Determine the [x, y] coordinate at the center of the cell enclosing the given text.  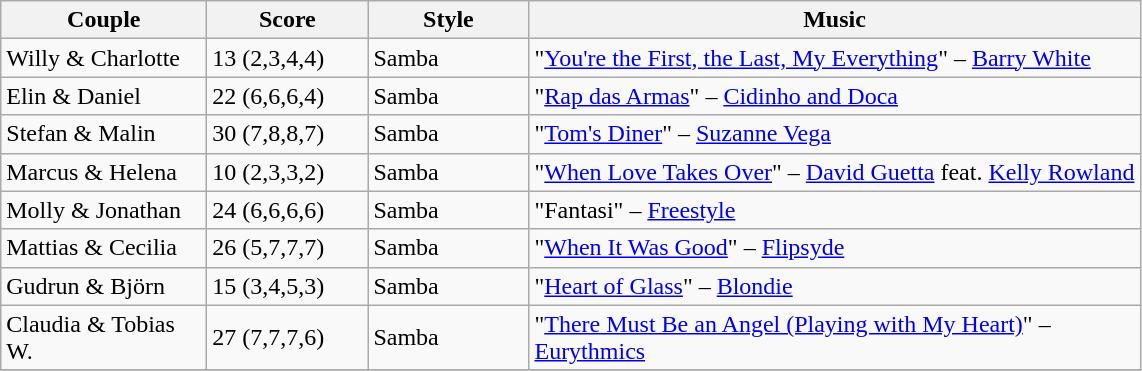
"Rap das Armas" – Cidinho and Doca [834, 96]
Elin & Daniel [104, 96]
"You're the First, the Last, My Everything" – Barry White [834, 58]
"When It Was Good" – Flipsyde [834, 248]
Molly & Jonathan [104, 210]
"Heart of Glass" – Blondie [834, 286]
22 (6,6,6,4) [288, 96]
26 (5,7,7,7) [288, 248]
30 (7,8,8,7) [288, 134]
"Tom's Diner" – Suzanne Vega [834, 134]
Gudrun & Björn [104, 286]
Music [834, 20]
10 (2,3,3,2) [288, 172]
Style [448, 20]
"Fantasi" – Freestyle [834, 210]
"There Must Be an Angel (Playing with My Heart)" – Eurythmics [834, 338]
Mattias & Cecilia [104, 248]
Score [288, 20]
13 (2,3,4,4) [288, 58]
Willy & Charlotte [104, 58]
Claudia & Tobias W. [104, 338]
Marcus & Helena [104, 172]
"When Love Takes Over" – David Guetta feat. Kelly Rowland [834, 172]
24 (6,6,6,6) [288, 210]
15 (3,4,5,3) [288, 286]
Stefan & Malin [104, 134]
Couple [104, 20]
27 (7,7,7,6) [288, 338]
